Return (X, Y) of the center of cell containing provided text 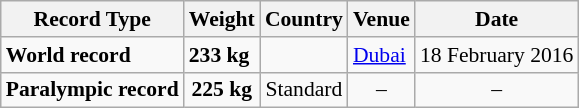
Dubai (382, 55)
Weight (222, 19)
225 kg (222, 90)
233 kg (222, 55)
Record Type (92, 19)
18 February 2016 (497, 55)
Standard (304, 90)
Paralympic record (92, 90)
Country (304, 19)
World record (92, 55)
Date (497, 19)
Venue (382, 19)
